Scan for the cell matching the given text and deliver its [x, y] coordinate at center. 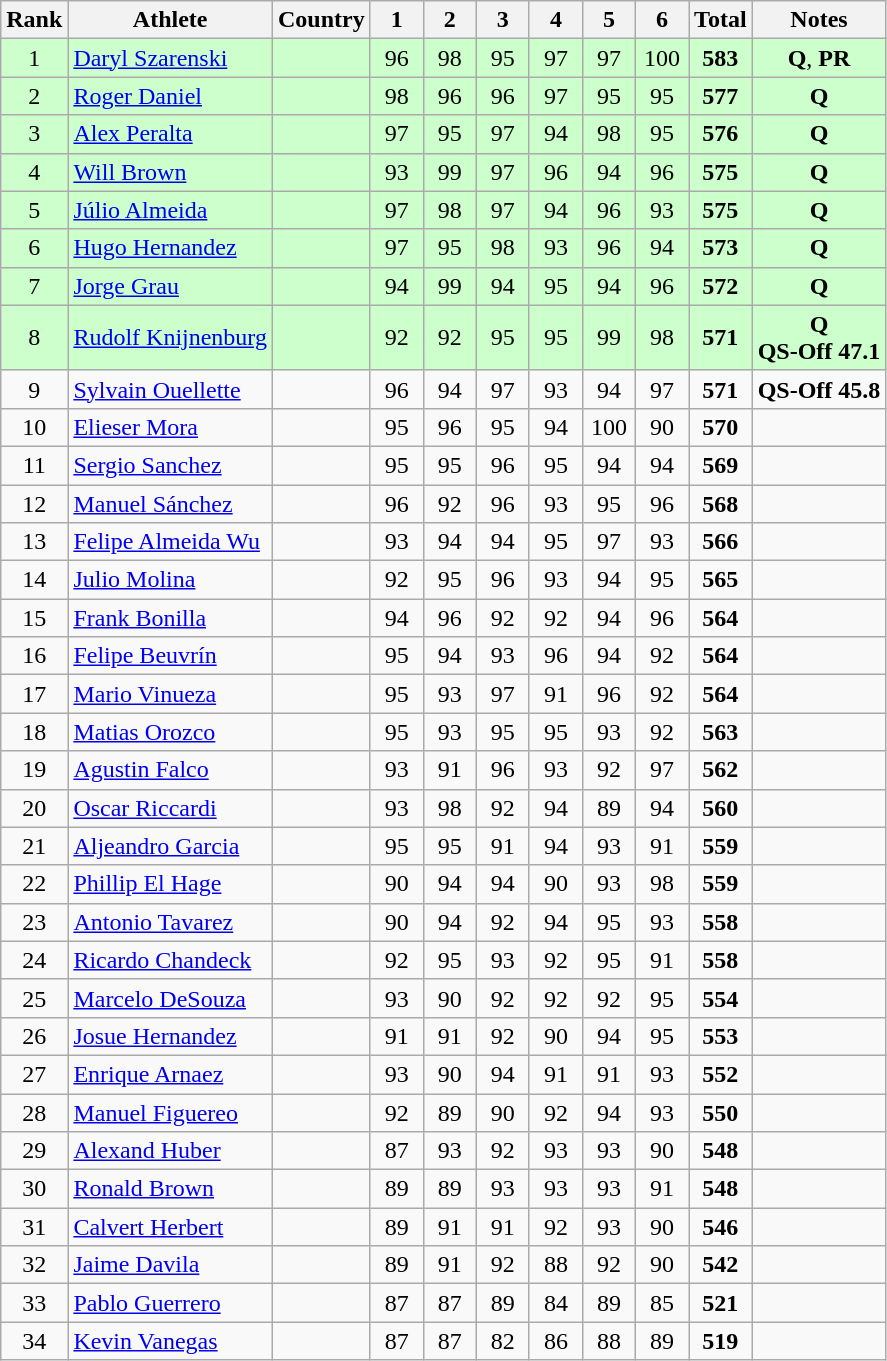
Alex Peralta [170, 134]
Júlio Almeida [170, 210]
30 [34, 1189]
Manuel Sánchez [170, 503]
82 [502, 1341]
552 [721, 1074]
19 [34, 770]
Frank Bonilla [170, 618]
Total [721, 20]
Marcelo DeSouza [170, 998]
546 [721, 1227]
Antonio Tavarez [170, 922]
32 [34, 1265]
86 [556, 1341]
85 [662, 1303]
Mario Vinueza [170, 694]
573 [721, 248]
572 [721, 286]
560 [721, 808]
8 [34, 338]
24 [34, 960]
Jaime Davila [170, 1265]
23 [34, 922]
22 [34, 884]
576 [721, 134]
Ricardo Chandeck [170, 960]
31 [34, 1227]
Q QS-Off 47.1 [819, 338]
29 [34, 1151]
Hugo Hernandez [170, 248]
Phillip El Hage [170, 884]
28 [34, 1113]
34 [34, 1341]
Josue Hernandez [170, 1036]
Matias Orozco [170, 732]
Daryl Szarenski [170, 58]
577 [721, 96]
15 [34, 618]
12 [34, 503]
20 [34, 808]
Notes [819, 20]
542 [721, 1265]
519 [721, 1341]
583 [721, 58]
563 [721, 732]
Kevin Vanegas [170, 1341]
Rank [34, 20]
Athlete [170, 20]
16 [34, 656]
7 [34, 286]
27 [34, 1074]
26 [34, 1036]
Q, PR [819, 58]
550 [721, 1113]
Country [321, 20]
84 [556, 1303]
569 [721, 465]
33 [34, 1303]
18 [34, 732]
21 [34, 846]
Felipe Almeida Wu [170, 542]
565 [721, 580]
Roger Daniel [170, 96]
568 [721, 503]
10 [34, 427]
Sergio Sanchez [170, 465]
554 [721, 998]
QS-Off 45.8 [819, 389]
Rudolf Knijnenburg [170, 338]
Pablo Guerrero [170, 1303]
17 [34, 694]
9 [34, 389]
Manuel Figuereo [170, 1113]
Elieser Mora [170, 427]
Oscar Riccardi [170, 808]
Calvert Herbert [170, 1227]
Agustin Falco [170, 770]
Sylvain Ouellette [170, 389]
Ronald Brown [170, 1189]
521 [721, 1303]
Julio Molina [170, 580]
Jorge Grau [170, 286]
25 [34, 998]
Alexand Huber [170, 1151]
14 [34, 580]
553 [721, 1036]
Will Brown [170, 172]
566 [721, 542]
562 [721, 770]
570 [721, 427]
Enrique Arnaez [170, 1074]
13 [34, 542]
Aljeandro Garcia [170, 846]
Felipe Beuvrín [170, 656]
11 [34, 465]
